Find where the given text appears and provide that cell's center as (x, y) coordinate. 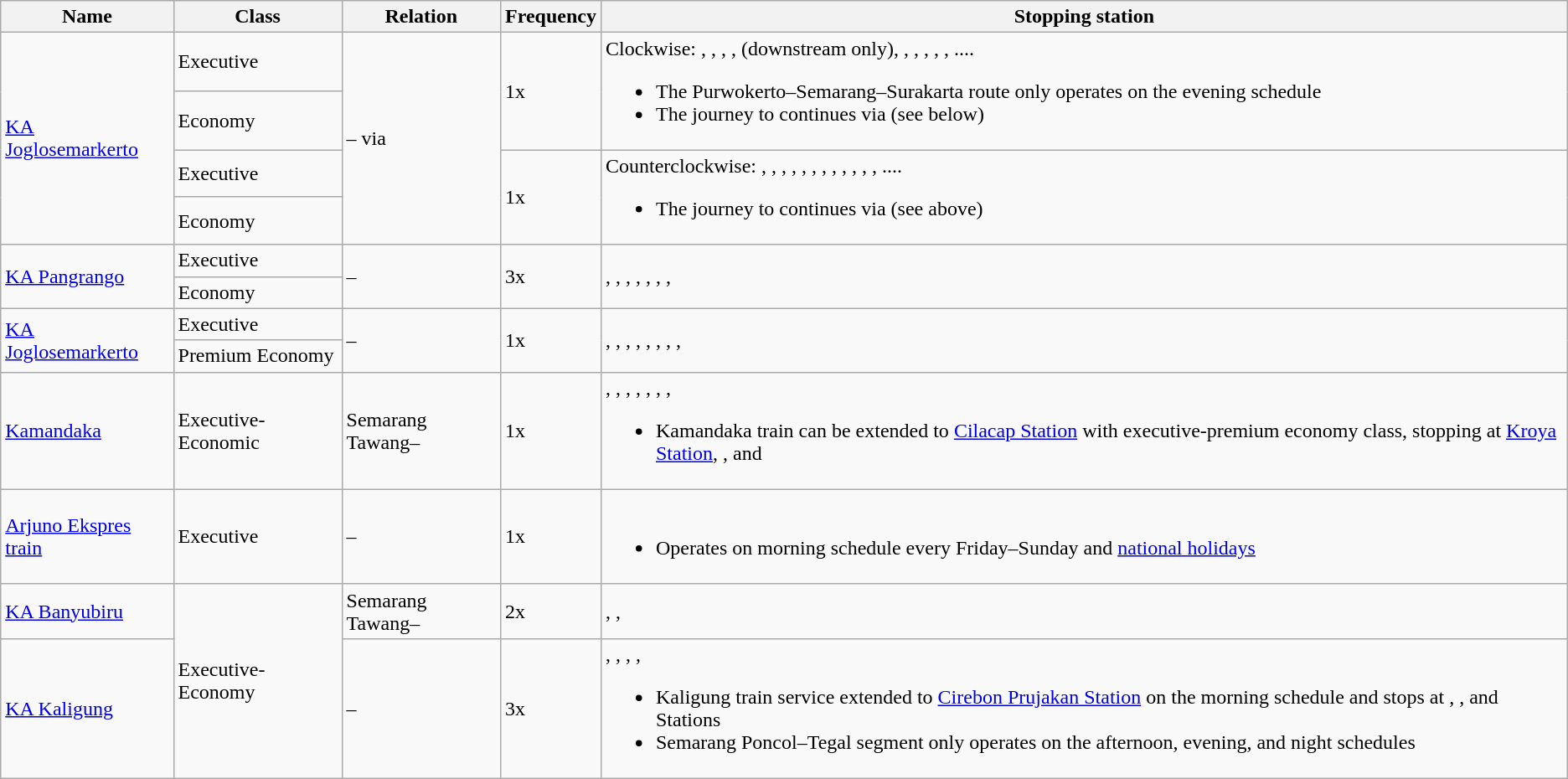
– via (420, 139)
, , , , , , , , (1084, 340)
2x (551, 611)
Executive-Economic (258, 431)
Counterclockwise: , , , , , , , , , , , , ....The journey to continues via (see above) (1084, 198)
Stopping station (1084, 17)
Name (87, 17)
, , (1084, 611)
Executive-Economy (258, 681)
, , , , , , , (1084, 276)
KA Kaligung (87, 709)
Frequency (551, 17)
Operates on morning schedule every Friday–Sunday and national holidays (1084, 536)
KA Pangrango (87, 276)
Relation (420, 17)
KA Banyubiru (87, 611)
Class (258, 17)
Kamandaka (87, 431)
, , , , , , , Kamandaka train can be extended to Cilacap Station with executive-premium economy class, stopping at Kroya Station, , and (1084, 431)
Arjuno Ekspres train (87, 536)
Premium Economy (258, 356)
